Search for the cell housing the specified text and yield its (x, y) center coordinate. 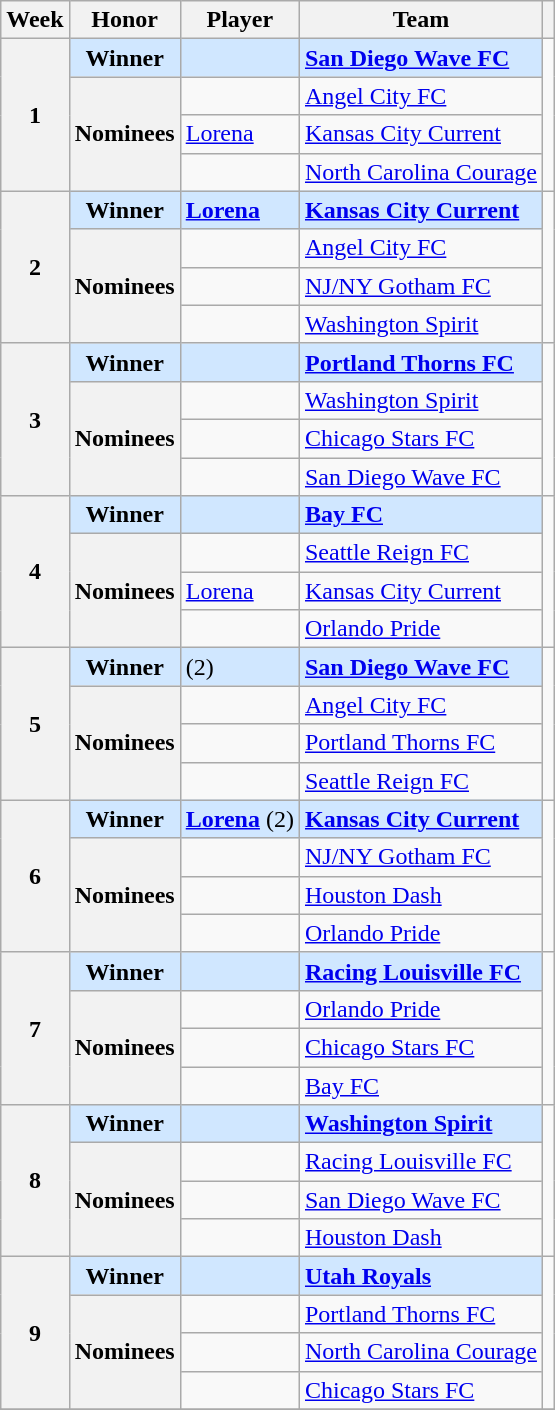
9 (35, 1333)
4 (35, 572)
5 (35, 724)
2 (35, 267)
Lorena (2) (240, 819)
1 (35, 115)
7 (35, 1028)
Player (240, 20)
(2) (240, 667)
Week (35, 20)
8 (35, 1181)
6 (35, 876)
Honor (124, 20)
3 (35, 419)
Utah Royals (420, 1276)
Team (420, 20)
